Output the [X, Y] coordinate of the center of the cell containing the given text.  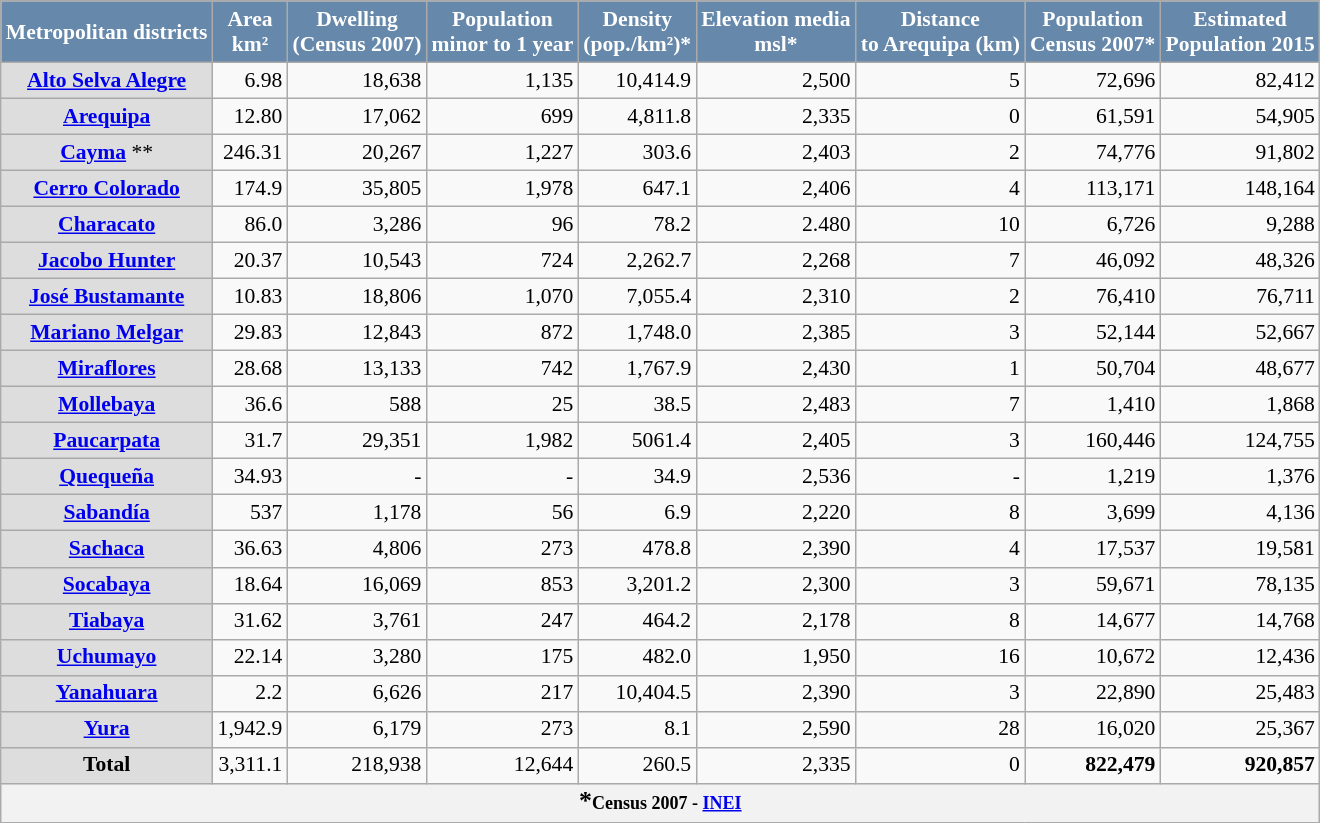
246.31 [250, 153]
2,220 [776, 513]
Arequipa [107, 117]
2,405 [776, 441]
Cerro Colorado [107, 189]
822,479 [1092, 766]
19,581 [1240, 549]
7,055.4 [637, 297]
Sabandía [107, 513]
2,590 [776, 729]
34.93 [250, 477]
2,430 [776, 369]
Mollebaya [107, 405]
Total [107, 766]
36.63 [250, 549]
José Bustamante [107, 297]
18.64 [250, 585]
18,806 [356, 297]
853 [502, 585]
1,950 [776, 657]
6.98 [250, 81]
Sachaca [107, 549]
86.0 [250, 225]
2,500 [776, 81]
13,133 [356, 369]
3,311.1 [250, 766]
482.0 [637, 657]
148,164 [1240, 189]
6,179 [356, 729]
1,070 [502, 297]
217 [502, 693]
12,843 [356, 333]
303.6 [637, 153]
48,677 [1240, 369]
2,178 [776, 621]
478.8 [637, 549]
31.62 [250, 621]
29.83 [250, 333]
38.5 [637, 405]
3,699 [1092, 513]
14,677 [1092, 621]
10 [940, 225]
Dwelling(Census 2007) [356, 32]
742 [502, 369]
1,978 [502, 189]
2,262.7 [637, 261]
52,144 [1092, 333]
12,644 [502, 766]
78.2 [637, 225]
174.9 [250, 189]
25 [502, 405]
3,761 [356, 621]
Uchumayo [107, 657]
1,982 [502, 441]
2,385 [776, 333]
10,404.5 [637, 693]
10.83 [250, 297]
537 [250, 513]
218,938 [356, 766]
Yura [107, 729]
3,201.2 [637, 585]
1,178 [356, 513]
Socabaya [107, 585]
4,136 [1240, 513]
1,227 [502, 153]
36.6 [250, 405]
5 [940, 81]
1,868 [1240, 405]
464.2 [637, 621]
160,446 [1092, 441]
699 [502, 117]
10,543 [356, 261]
46,092 [1092, 261]
Yanahuara [107, 693]
29,351 [356, 441]
25,483 [1240, 693]
3,280 [356, 657]
59,671 [1092, 585]
1,376 [1240, 477]
74,776 [1092, 153]
35,805 [356, 189]
1,219 [1092, 477]
4,811.8 [637, 117]
72,696 [1092, 81]
16,020 [1092, 729]
Density(pop./km²)* [637, 32]
17,537 [1092, 549]
48,326 [1240, 261]
10,414.9 [637, 81]
2.480 [776, 225]
1,942.9 [250, 729]
Estimated Population 2015 [1240, 32]
2,403 [776, 153]
5061.4 [637, 441]
4,806 [356, 549]
20.37 [250, 261]
Miraflores [107, 369]
16,069 [356, 585]
52,667 [1240, 333]
61,591 [1092, 117]
1,410 [1092, 405]
12,436 [1240, 657]
Mariano Melgar [107, 333]
Distanceto Arequipa (km) [940, 32]
647.1 [637, 189]
2,483 [776, 405]
82,412 [1240, 81]
14,768 [1240, 621]
78,135 [1240, 585]
Elevation mediamsl* [776, 32]
Tiabaya [107, 621]
6,626 [356, 693]
17,062 [356, 117]
1 [940, 369]
50,704 [1092, 369]
872 [502, 333]
76,711 [1240, 297]
Metropolitan districts [107, 32]
10,672 [1092, 657]
1,767.9 [637, 369]
2.2 [250, 693]
Jacobo Hunter [107, 261]
Paucarpata [107, 441]
22,890 [1092, 693]
124,755 [1240, 441]
247 [502, 621]
34.9 [637, 477]
Cayma ** [107, 153]
2,536 [776, 477]
920,857 [1240, 766]
2,268 [776, 261]
28.68 [250, 369]
Quequeña [107, 477]
8.1 [637, 729]
Alto Selva Alegre [107, 81]
724 [502, 261]
588 [356, 405]
1,135 [502, 81]
9,288 [1240, 225]
16 [940, 657]
56 [502, 513]
28 [940, 729]
12.80 [250, 117]
18,638 [356, 81]
Characato [107, 225]
22.14 [250, 657]
25,367 [1240, 729]
2,310 [776, 297]
6.9 [637, 513]
2,406 [776, 189]
PopulationCensus 2007* [1092, 32]
260.5 [637, 766]
3,286 [356, 225]
Areakm² [250, 32]
91,802 [1240, 153]
6,726 [1092, 225]
Populationminor to 1 year [502, 32]
*Census 2007 - INEI [660, 804]
113,171 [1092, 189]
2,300 [776, 585]
175 [502, 657]
76,410 [1092, 297]
96 [502, 225]
31.7 [250, 441]
20,267 [356, 153]
1,748.0 [637, 333]
54,905 [1240, 117]
